Detect which cell encompasses the target text, then output its (x, y) center coordinate. 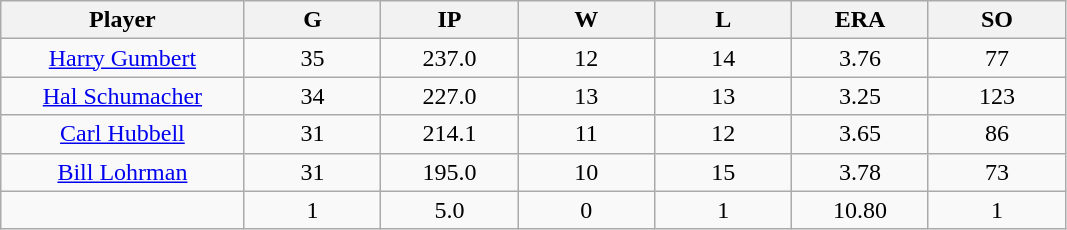
3.78 (860, 172)
14 (724, 58)
73 (996, 172)
L (724, 20)
34 (312, 96)
ERA (860, 20)
Bill Lohrman (122, 172)
11 (586, 134)
Harry Gumbert (122, 58)
77 (996, 58)
Hal Schumacher (122, 96)
3.65 (860, 134)
195.0 (450, 172)
3.25 (860, 96)
IP (450, 20)
15 (724, 172)
SO (996, 20)
0 (586, 210)
3.76 (860, 58)
G (312, 20)
123 (996, 96)
Carl Hubbell (122, 134)
214.1 (450, 134)
86 (996, 134)
W (586, 20)
10 (586, 172)
10.80 (860, 210)
227.0 (450, 96)
Player (122, 20)
35 (312, 58)
5.0 (450, 210)
237.0 (450, 58)
